Search for the cell housing the specified text and yield its (X, Y) center coordinate. 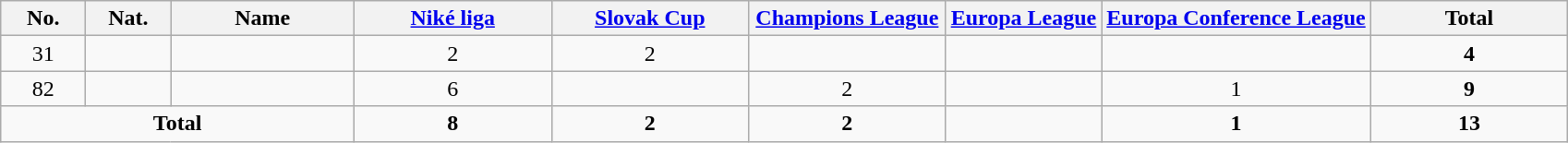
Europa League (1023, 18)
8 (452, 124)
31 (43, 54)
9 (1469, 89)
6 (452, 89)
13 (1469, 124)
No. (43, 18)
Champions League (848, 18)
4 (1469, 54)
82 (43, 89)
Name (262, 18)
Nat. (128, 18)
Niké liga (452, 18)
Slovak Cup (650, 18)
Europa Conference League (1236, 18)
